Extract the (x, y) coordinate from the center of the cell holding the provided text.  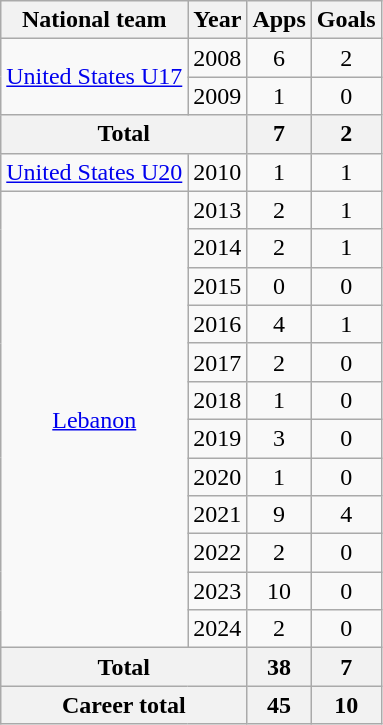
2024 (218, 629)
2013 (218, 210)
2022 (218, 553)
2020 (218, 477)
Goals (346, 20)
Year (218, 20)
2016 (218, 324)
2015 (218, 286)
Lebanon (94, 420)
45 (279, 705)
2010 (218, 172)
2014 (218, 248)
Career total (124, 705)
2008 (218, 58)
2019 (218, 438)
Apps (279, 20)
9 (279, 515)
National team (94, 20)
6 (279, 58)
United States U20 (94, 172)
2018 (218, 400)
2009 (218, 96)
38 (279, 667)
2021 (218, 515)
United States U17 (94, 77)
3 (279, 438)
2023 (218, 591)
2017 (218, 362)
